Return the (X, Y) coordinate for the center point of the cell that contains the specified text.  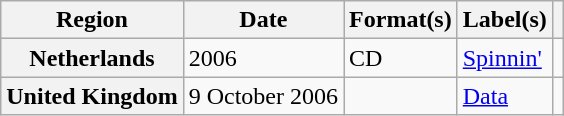
Format(s) (401, 20)
Netherlands (92, 58)
Data (504, 96)
Date (263, 20)
Label(s) (504, 20)
9 October 2006 (263, 96)
2006 (263, 58)
United Kingdom (92, 96)
Region (92, 20)
Spinnin' (504, 58)
CD (401, 58)
